Provide the [x, y] coordinate of the cell's center where the given text is located.  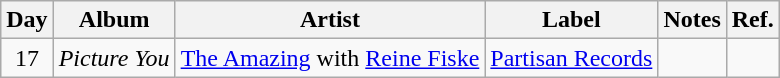
Album [114, 20]
Label [572, 20]
Partisan Records [572, 58]
17 [27, 58]
Picture You [114, 58]
Ref. [752, 20]
The Amazing with Reine Fiske [330, 58]
Artist [330, 20]
Day [27, 20]
Notes [692, 20]
